Extract the (X, Y) coordinate from the center of the cell holding the provided text.  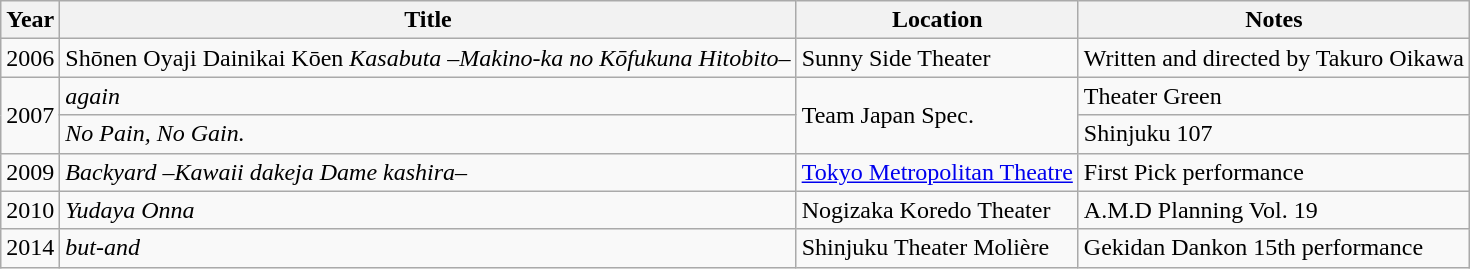
2009 (30, 172)
Yudaya Onna (428, 210)
2010 (30, 210)
Shinjuku 107 (1274, 134)
Nogizaka Koredo Theater (937, 210)
Gekidan Dankon 15th performance (1274, 248)
Shinjuku Theater Molière (937, 248)
Tokyo Metropolitan Theatre (937, 172)
2006 (30, 58)
Theater Green (1274, 96)
Year (30, 20)
A.M.D Planning Vol. 19 (1274, 210)
Location (937, 20)
First Pick performance (1274, 172)
but-and (428, 248)
again (428, 96)
2007 (30, 115)
Shōnen Oyaji Dainikai Kōen Kasabuta –Makino-ka no Kōfukuna Hitobito– (428, 58)
2014 (30, 248)
Sunny Side Theater (937, 58)
Title (428, 20)
No Pain, No Gain. (428, 134)
Backyard –Kawaii dakeja Dame kashira– (428, 172)
Team Japan Spec. (937, 115)
Written and directed by Takuro Oikawa (1274, 58)
Notes (1274, 20)
